Scan for the cell matching the given text and deliver its (X, Y) coordinate at center. 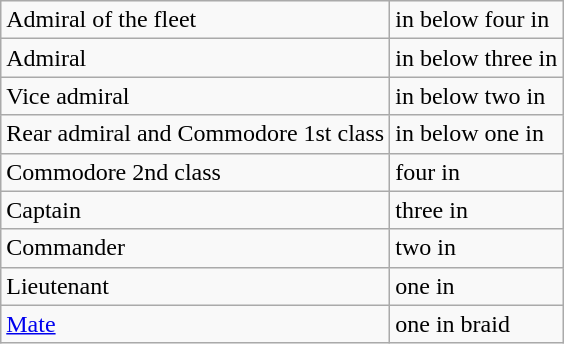
Rear admiral and Commodore 1st class (196, 134)
Commodore 2nd class (196, 172)
Mate (196, 324)
Vice admiral (196, 96)
in below three in (476, 58)
in below one in (476, 134)
in below two in (476, 96)
two in (476, 248)
Captain (196, 210)
one in (476, 286)
in below four in (476, 20)
Commander (196, 248)
Lieutenant (196, 286)
Admiral of the fleet (196, 20)
four in (476, 172)
one in braid (476, 324)
Admiral (196, 58)
three in (476, 210)
